Determine the [x, y] coordinate at the center of the cell enclosing the given text.  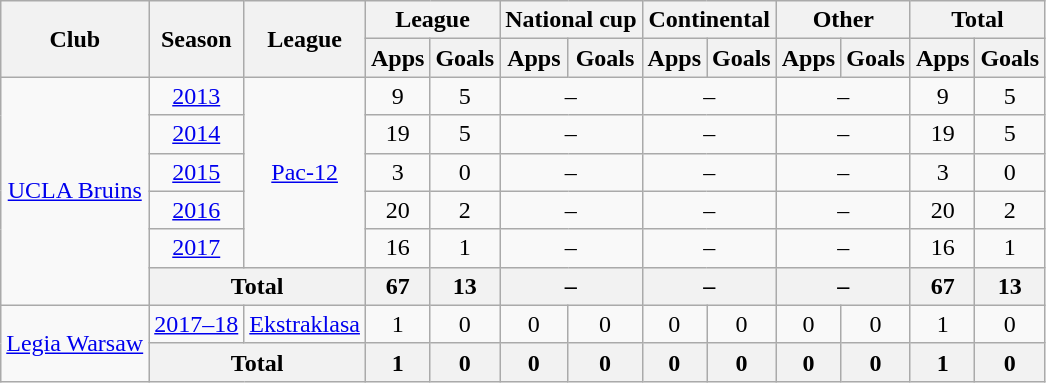
Legia Warsaw [75, 343]
UCLA Bruins [75, 191]
National cup [571, 20]
2016 [196, 210]
2017 [196, 248]
Continental [709, 20]
Pac-12 [305, 172]
Other [843, 20]
Ekstraklasa [305, 324]
2017–18 [196, 324]
Club [75, 39]
Season [196, 39]
2013 [196, 96]
2015 [196, 172]
2014 [196, 134]
